Pinpoint the cell where the given text exists, returning its (x, y) midpoint coordinate. 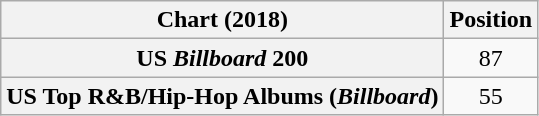
55 (491, 96)
US Top R&B/Hip-Hop Albums (Billboard) (222, 96)
US Billboard 200 (222, 58)
87 (491, 58)
Position (491, 20)
Chart (2018) (222, 20)
